Find where the given text appears and provide that cell's center as [X, Y] coordinate. 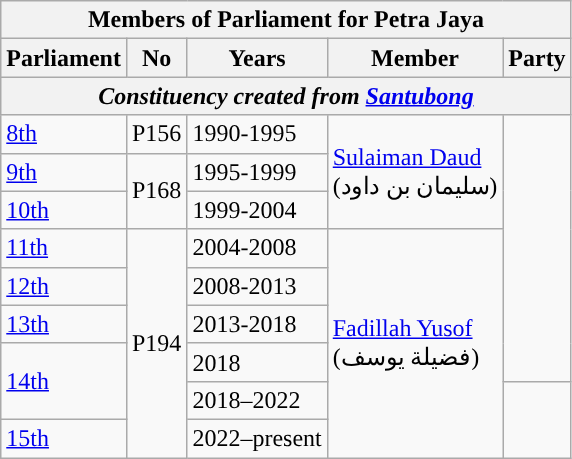
Years [257, 58]
2008-2013 [257, 286]
11th [64, 248]
2004-2008 [257, 248]
2013-2018 [257, 324]
2022–present [257, 438]
12th [64, 286]
P168 [156, 191]
Parliament [64, 58]
2018 [257, 362]
P156 [156, 134]
9th [64, 172]
14th [64, 381]
1995-1999 [257, 172]
Sulaiman Daud (سليمان بن داود) [415, 172]
10th [64, 210]
Party [537, 58]
No [156, 58]
13th [64, 324]
1999-2004 [257, 210]
15th [64, 438]
Constituency created from Santubong [286, 96]
P194 [156, 343]
8th [64, 134]
Member [415, 58]
Fadillah Yusof (فضيلة يوسف‎) [415, 343]
2018–2022 [257, 400]
1990-1995 [257, 134]
Members of Parliament for Petra Jaya [286, 20]
